Return the (X, Y) coordinate for the center point of the cell that contains the specified text.  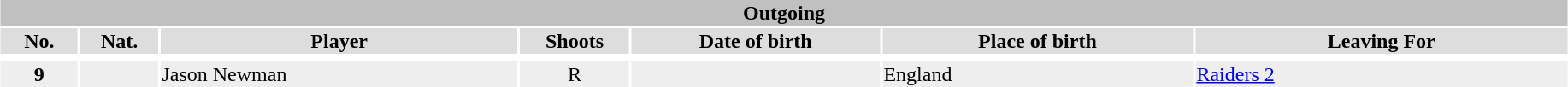
Date of birth (755, 41)
Place of birth (1038, 41)
England (1038, 74)
Leaving For (1382, 41)
Shoots (575, 41)
9 (39, 74)
Raiders 2 (1382, 74)
Player (339, 41)
Outgoing (783, 13)
Jason Newman (339, 74)
No. (39, 41)
R (575, 74)
Nat. (120, 41)
